Pinpoint the cell where the given text exists, returning its (X, Y) midpoint coordinate. 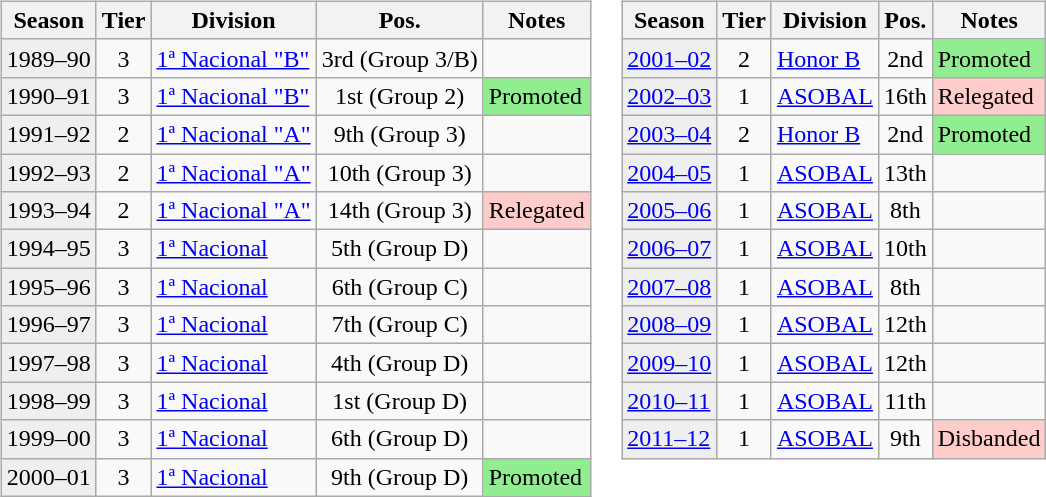
14th (Group 3) (400, 211)
4th (Group D) (400, 363)
2000–01 (48, 477)
2004–05 (670, 173)
9th (Group D) (400, 477)
10th (905, 249)
1998–99 (48, 401)
1990–91 (48, 96)
13th (905, 173)
9th (905, 439)
1995–96 (48, 287)
1st (Group 2) (400, 96)
1989–90 (48, 58)
2005–06 (670, 211)
16th (905, 96)
2007–08 (670, 287)
2009–10 (670, 363)
2002–03 (670, 96)
10th (Group 3) (400, 173)
1996–97 (48, 325)
1991–92 (48, 134)
2001–02 (670, 58)
6th (Group D) (400, 439)
1992–93 (48, 173)
1993–94 (48, 211)
1st (Group D) (400, 401)
2010–11 (670, 401)
6th (Group C) (400, 287)
2008–09 (670, 325)
2006–07 (670, 249)
1999–00 (48, 439)
1994–95 (48, 249)
2011–12 (670, 439)
7th (Group C) (400, 325)
11th (905, 401)
2003–04 (670, 134)
3rd (Group 3/B) (400, 58)
5th (Group D) (400, 249)
1997–98 (48, 363)
9th (Group 3) (400, 134)
Disbanded (989, 439)
